Return the [X, Y] coordinate for the center point of the cell that contains the specified text.  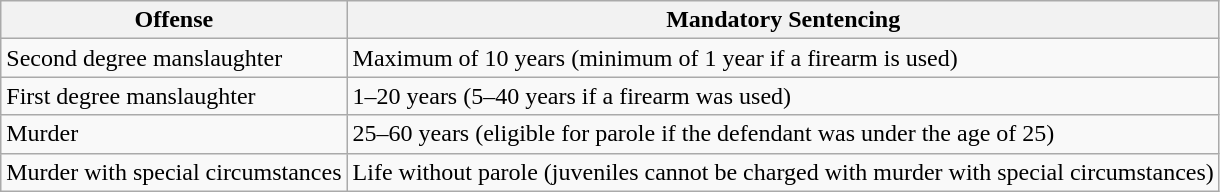
Murder with special circumstances [174, 172]
1–20 years (5–40 years if a firearm was used) [783, 96]
First degree manslaughter [174, 96]
Maximum of 10 years (minimum of 1 year if a firearm is used) [783, 58]
Murder [174, 134]
Second degree manslaughter [174, 58]
Mandatory Sentencing [783, 20]
Offense [174, 20]
Life without parole (juveniles cannot be charged with murder with special circumstances) [783, 172]
25–60 years (eligible for parole if the defendant was under the age of 25) [783, 134]
